Scan for the cell matching the given text and deliver its (X, Y) coordinate at center. 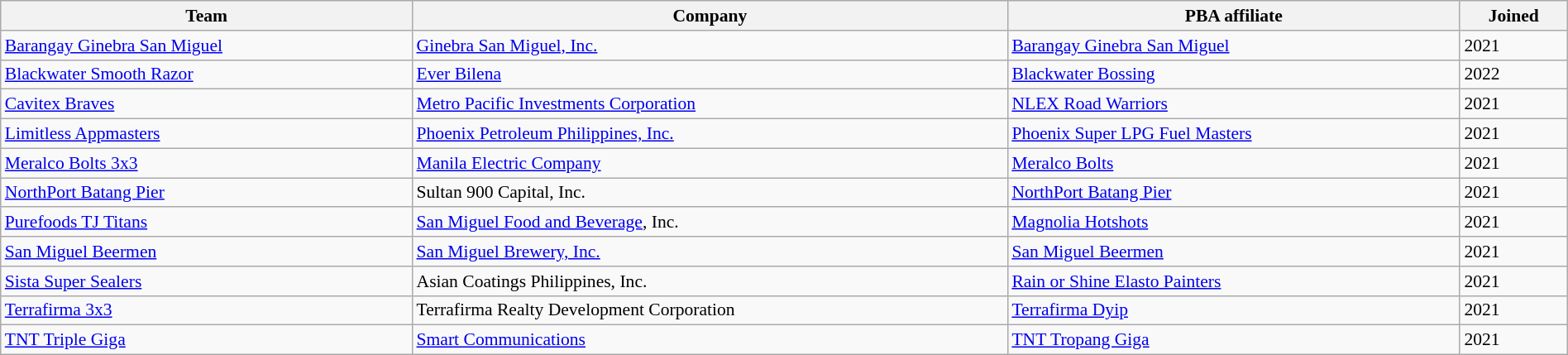
Blackwater Smooth Razor (207, 74)
San Miguel Food and Beverage, Inc. (710, 223)
Blackwater Bossing (1234, 74)
Asian Coatings Philippines, Inc. (710, 281)
Sista Super Sealers (207, 281)
Magnolia Hotshots (1234, 223)
Manila Electric Company (710, 163)
Company (710, 16)
NLEX Road Warriors (1234, 104)
Purefoods TJ Titans (207, 223)
Team (207, 16)
Metro Pacific Investments Corporation (710, 104)
Terrafirma Realty Development Corporation (710, 310)
PBA affiliate (1234, 16)
Rain or Shine Elasto Painters (1234, 281)
Ginebra San Miguel, Inc. (710, 46)
Smart Communications (710, 340)
Terrafirma Dyip (1234, 310)
Phoenix Super LPG Fuel Masters (1234, 134)
Limitless Appmasters (207, 134)
Joined (1513, 16)
Cavitex Braves (207, 104)
Sultan 900 Capital, Inc. (710, 193)
TNT Triple Giga (207, 340)
Meralco Bolts 3x3 (207, 163)
San Miguel Brewery, Inc. (710, 252)
Meralco Bolts (1234, 163)
Terrafirma 3x3 (207, 310)
TNT Tropang Giga (1234, 340)
Ever Bilena (710, 74)
2022 (1513, 74)
Phoenix Petroleum Philippines, Inc. (710, 134)
